Search for the cell housing the specified text and yield its (X, Y) center coordinate. 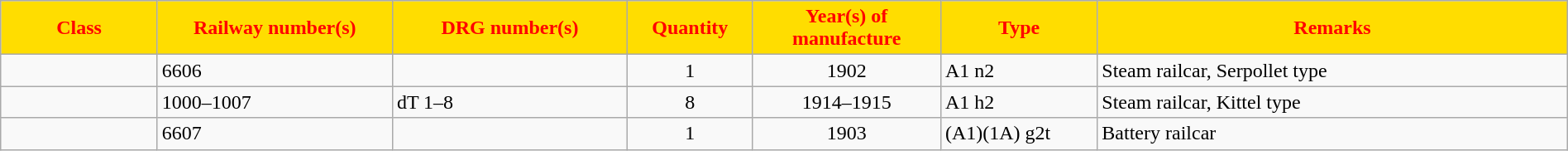
Battery railcar (1332, 134)
DRG number(s) (509, 28)
1000–1007 (275, 102)
1903 (847, 134)
Year(s) of manufacture (847, 28)
A1 n2 (1019, 71)
Railway number(s) (275, 28)
Remarks (1332, 28)
8 (691, 102)
Steam railcar, Serpollet type (1332, 71)
Class (79, 28)
6606 (275, 71)
A1 h2 (1019, 102)
1914–1915 (847, 102)
6607 (275, 134)
(A1)(1A) g2t (1019, 134)
1902 (847, 71)
Steam railcar, Kittel type (1332, 102)
dT 1–8 (509, 102)
Type (1019, 28)
Quantity (691, 28)
